Capture the cell that displays the provided text and extract its (X, Y) central coordinate. 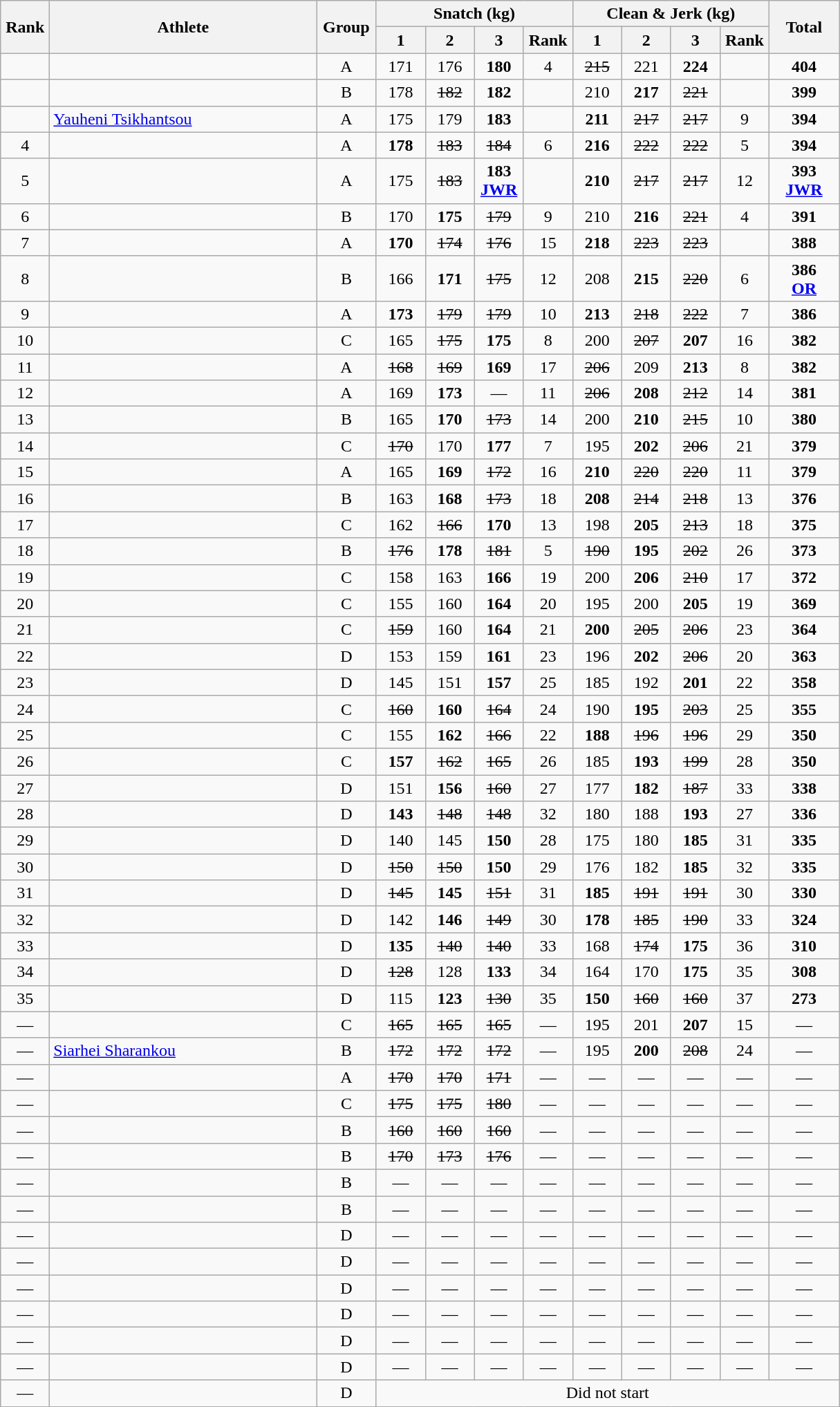
273 (803, 998)
115 (401, 998)
386 (803, 314)
156 (449, 788)
212 (696, 393)
199 (696, 761)
184 (499, 145)
183 JWR (499, 181)
Siarhei Sharankou (183, 1051)
Athlete (183, 27)
Group (346, 27)
Did not start (608, 1393)
37 (744, 998)
388 (803, 243)
330 (803, 893)
373 (803, 551)
310 (803, 946)
324 (803, 920)
135 (401, 946)
143 (401, 814)
364 (803, 630)
363 (803, 656)
338 (803, 788)
181 (499, 551)
161 (499, 656)
393 JWR (803, 181)
355 (803, 709)
372 (803, 577)
130 (499, 998)
214 (646, 498)
149 (499, 920)
133 (499, 972)
381 (803, 393)
123 (449, 998)
391 (803, 216)
187 (696, 788)
308 (803, 972)
Yauheni Tsikhantsou (183, 119)
36 (744, 946)
198 (597, 525)
153 (401, 656)
380 (803, 420)
404 (803, 66)
142 (401, 920)
146 (449, 920)
203 (696, 709)
209 (646, 367)
192 (646, 682)
376 (803, 498)
399 (803, 93)
211 (597, 119)
358 (803, 682)
Total (803, 27)
336 (803, 814)
375 (803, 525)
369 (803, 604)
Clean & Jerk (kg) (671, 14)
224 (696, 66)
Snatch (kg) (474, 14)
158 (401, 577)
386 OR (803, 278)
